Pinpoint the cell where the given text exists, returning its [x, y] midpoint coordinate. 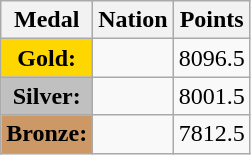
7812.5 [212, 134]
Gold: [47, 58]
Bronze: [47, 134]
Medal [47, 20]
8096.5 [212, 58]
Nation [133, 20]
Points [212, 20]
8001.5 [212, 96]
Silver: [47, 96]
